From the cell containing the given text, extract its center point as (X, Y) coordinate. 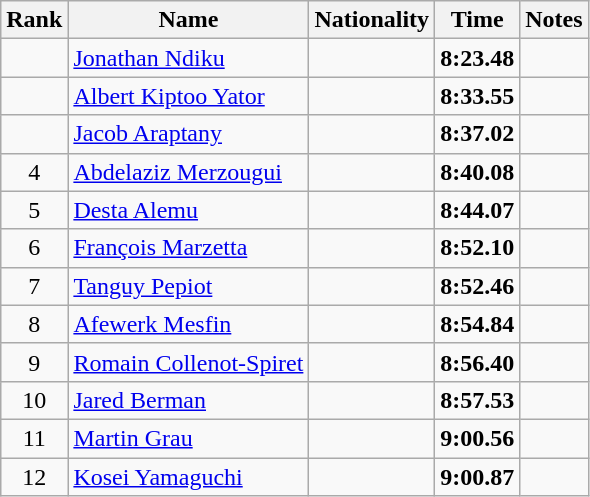
8:44.07 (478, 210)
Albert Kiptoo Yator (188, 96)
Jonathan Ndiku (188, 58)
8:57.53 (478, 400)
Tanguy Pepiot (188, 286)
9:00.56 (478, 438)
Kosei Yamaguchi (188, 477)
Time (478, 20)
8:56.40 (478, 362)
8:37.02 (478, 134)
Abdelaziz Merzougui (188, 172)
8:52.46 (478, 286)
Jared Berman (188, 400)
Rank (34, 20)
Nationality (372, 20)
Notes (554, 20)
5 (34, 210)
4 (34, 172)
10 (34, 400)
6 (34, 248)
François Marzetta (188, 248)
12 (34, 477)
8:52.10 (478, 248)
9 (34, 362)
Afewerk Mesfin (188, 324)
Jacob Araptany (188, 134)
11 (34, 438)
8:23.48 (478, 58)
7 (34, 286)
8 (34, 324)
8:54.84 (478, 324)
8:33.55 (478, 96)
Name (188, 20)
8:40.08 (478, 172)
Desta Alemu (188, 210)
9:00.87 (478, 477)
Martin Grau (188, 438)
Romain Collenot-Spiret (188, 362)
